Detect which cell encompasses the target text, then output its (X, Y) center coordinate. 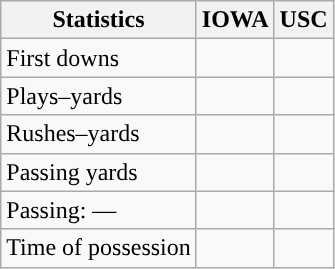
First downs (99, 58)
IOWA (235, 20)
Passing: –– (99, 210)
Statistics (99, 20)
Time of possession (99, 248)
Rushes–yards (99, 134)
Passing yards (99, 172)
Plays–yards (99, 96)
USC (304, 20)
